Find where the given text appears and provide that cell's center as [X, Y] coordinate. 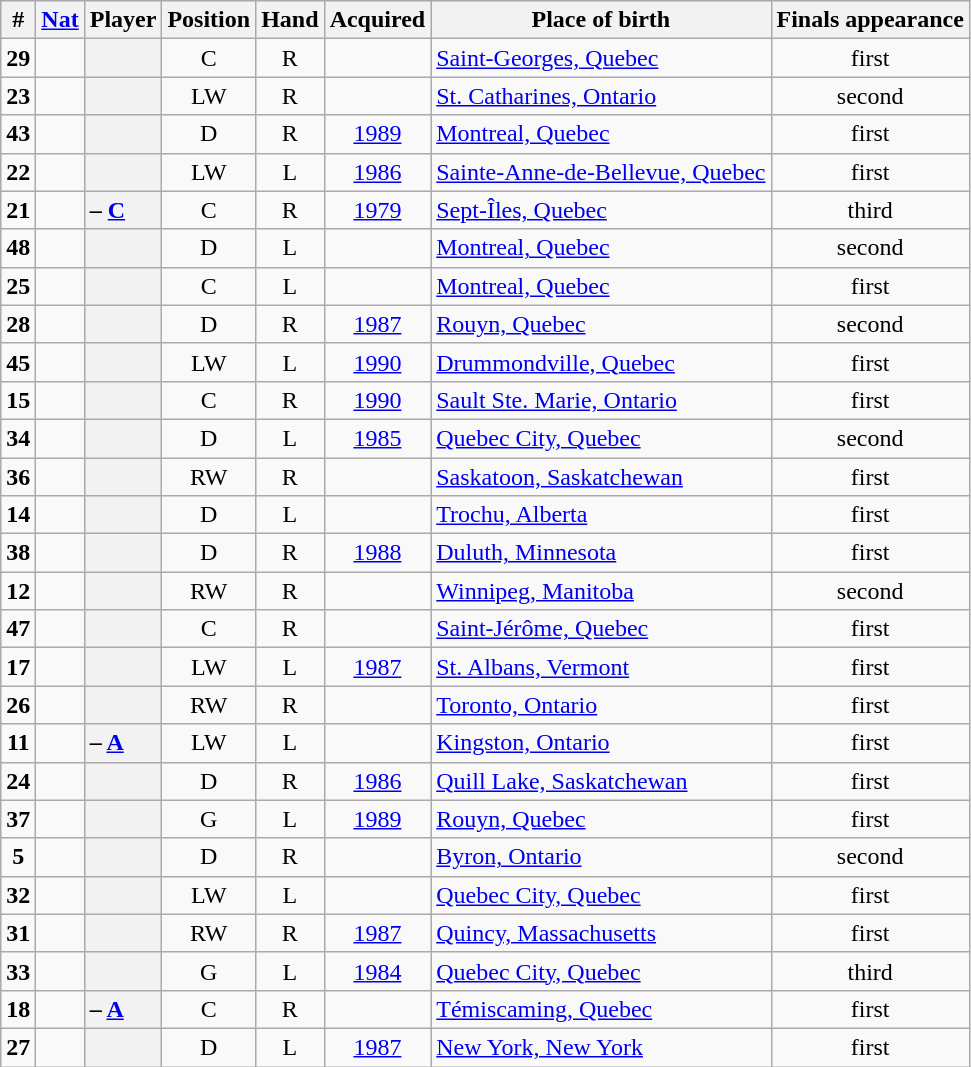
Quill Lake, Saskatchewan [601, 781]
Winnipeg, Manitoba [601, 591]
1979 [378, 210]
St. Albans, Vermont [601, 667]
1984 [378, 971]
Saskatoon, Saskatchewan [601, 477]
– C [123, 210]
37 [18, 819]
Nat [60, 20]
12 [18, 591]
31 [18, 933]
18 [18, 1009]
14 [18, 515]
Acquired [378, 20]
# [18, 20]
New York, New York [601, 1047]
36 [18, 477]
15 [18, 400]
17 [18, 667]
43 [18, 134]
11 [18, 743]
5 [18, 857]
Toronto, Ontario [601, 705]
29 [18, 58]
33 [18, 971]
Sainte-Anne-de-Bellevue, Quebec [601, 172]
32 [18, 895]
25 [18, 286]
Sept-Îles, Quebec [601, 210]
Duluth, Minnesota [601, 553]
27 [18, 1047]
22 [18, 172]
Drummondville, Quebec [601, 362]
Position [209, 20]
48 [18, 248]
Témiscaming, Quebec [601, 1009]
Place of birth [601, 20]
1985 [378, 438]
Sault Ste. Marie, Ontario [601, 400]
45 [18, 362]
Quincy, Massachusetts [601, 933]
Saint-Georges, Quebec [601, 58]
Saint-Jérôme, Quebec [601, 629]
23 [18, 96]
Trochu, Alberta [601, 515]
Byron, Ontario [601, 857]
28 [18, 324]
Hand [290, 20]
38 [18, 553]
Kingston, Ontario [601, 743]
Finals appearance [870, 20]
26 [18, 705]
47 [18, 629]
Player [123, 20]
St. Catharines, Ontario [601, 96]
1988 [378, 553]
34 [18, 438]
24 [18, 781]
21 [18, 210]
